Extract the (X, Y) coordinate from the center of the cell holding the provided text.  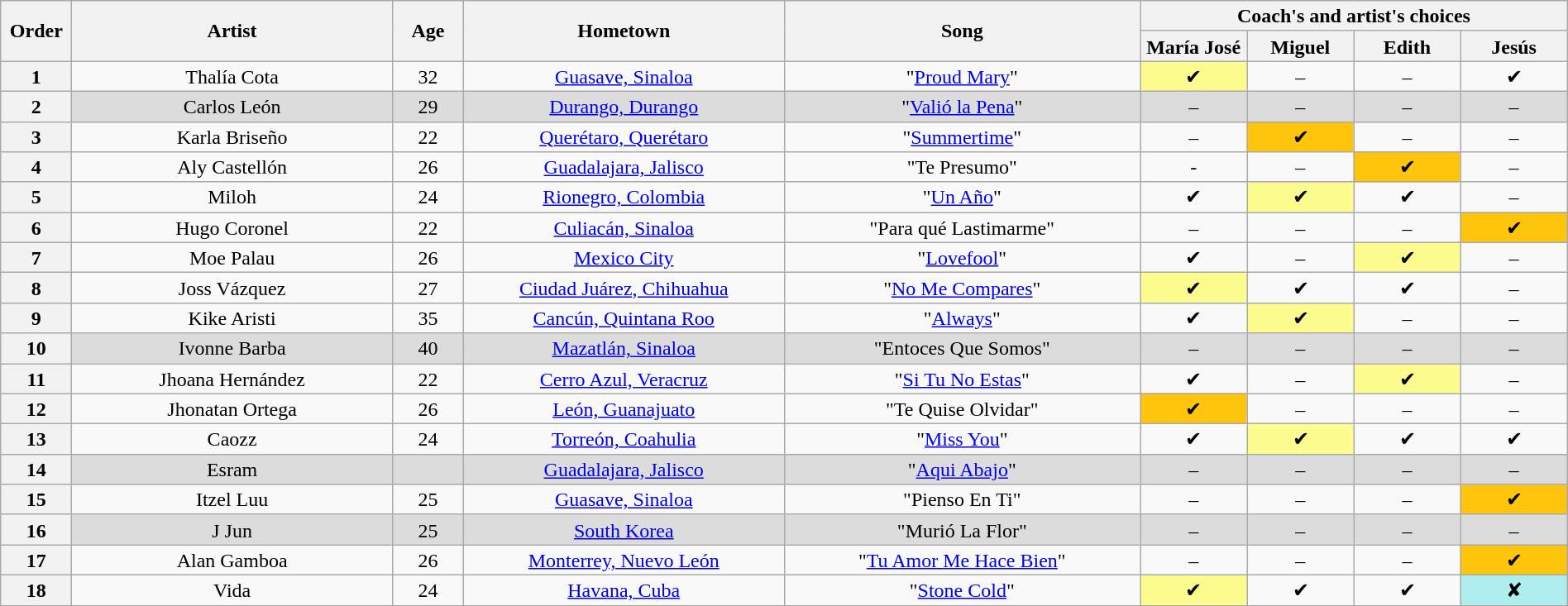
"No Me Compares" (963, 288)
"Tu Amor Me Hace Bien" (963, 561)
Esram (232, 470)
Aly Castellón (232, 167)
✘ (1513, 590)
Jhoana Hernández (232, 379)
11 (36, 379)
"Si Tu No Estas" (963, 379)
9 (36, 317)
Durango, Durango (624, 106)
3 (36, 137)
Caozz (232, 440)
Age (428, 31)
Jesús (1513, 46)
16 (36, 529)
- (1194, 167)
Querétaro, Querétaro (624, 137)
Carlos León (232, 106)
27 (428, 288)
Rionegro, Colombia (624, 197)
Hometown (624, 31)
15 (36, 499)
12 (36, 408)
South Korea (624, 529)
Miloh (232, 197)
35 (428, 317)
"Aqui Abajo" (963, 470)
Order (36, 31)
"Stone Cold" (963, 590)
Mazatlán, Sinaloa (624, 349)
Song (963, 31)
"Entoces Que Somos" (963, 349)
2 (36, 106)
"Miss You" (963, 440)
Jhonatan Ortega (232, 408)
"Proud Mary" (963, 76)
7 (36, 258)
Miguel (1300, 46)
17 (36, 561)
Vida (232, 590)
1 (36, 76)
13 (36, 440)
"Murió La Flor" (963, 529)
4 (36, 167)
Alan Gamboa (232, 561)
"Always" (963, 317)
"Lovefool" (963, 258)
"Pienso En Ti" (963, 499)
Coach's and artist's choices (1355, 17)
"Te Presumo" (963, 167)
J Jun (232, 529)
Ciudad Juárez, Chihuahua (624, 288)
18 (36, 590)
Itzel Luu (232, 499)
Joss Vázquez (232, 288)
"Un Año" (963, 197)
"Para qué Lastimarme" (963, 228)
Cerro Azul, Veracruz (624, 379)
Culiacán, Sinaloa (624, 228)
Torreón, Coahulia (624, 440)
5 (36, 197)
María José (1194, 46)
29 (428, 106)
"Valió la Pena" (963, 106)
Mexico City (624, 258)
8 (36, 288)
Kike Aristi (232, 317)
Havana, Cuba (624, 590)
Thalía Cota (232, 76)
6 (36, 228)
Hugo Coronel (232, 228)
"Te Quise Olvidar" (963, 408)
Artist (232, 31)
10 (36, 349)
"Summertime" (963, 137)
Ivonne Barba (232, 349)
León, Guanajuato (624, 408)
Karla Briseño (232, 137)
14 (36, 470)
Edith (1408, 46)
Cancún, Quintana Roo (624, 317)
Monterrey, Nuevo León (624, 561)
32 (428, 76)
Moe Palau (232, 258)
40 (428, 349)
